Detect which cell encompasses the target text, then output its (X, Y) center coordinate. 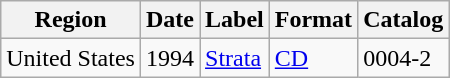
0004-2 (404, 58)
Label (235, 20)
Catalog (404, 20)
Date (170, 20)
Format (313, 20)
Strata (235, 58)
1994 (170, 58)
CD (313, 58)
Region (71, 20)
United States (71, 58)
